Detect which cell encompasses the target text, then output its [x, y] center coordinate. 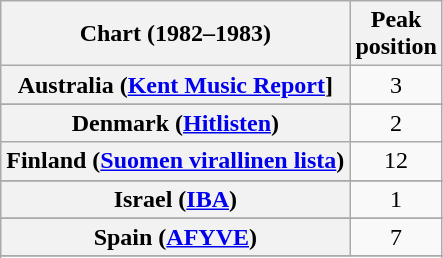
Denmark (Hitlisten) [176, 123]
Spain (AFYVE) [176, 237]
Israel (IBA) [176, 199]
12 [396, 161]
Australia (Kent Music Report] [176, 85]
Peakposition [396, 34]
3 [396, 85]
7 [396, 237]
1 [396, 199]
Finland (Suomen virallinen lista) [176, 161]
2 [396, 123]
Chart (1982–1983) [176, 34]
